Pinpoint the cell where the given text exists, returning its [X, Y] midpoint coordinate. 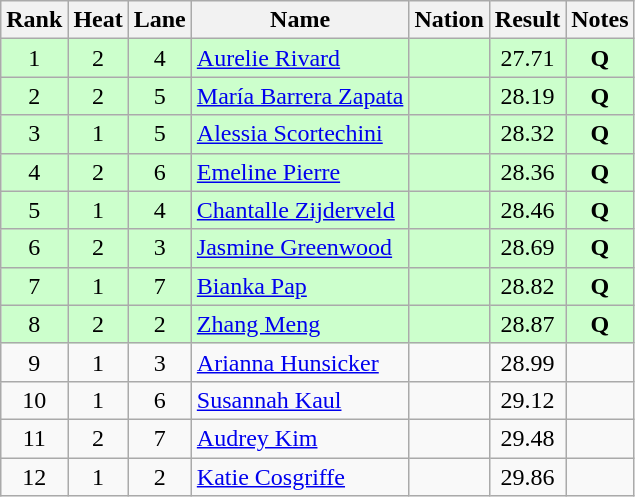
12 [34, 477]
Arianna Hunsicker [300, 362]
Zhang Meng [300, 324]
Name [300, 20]
28.19 [527, 96]
Susannah Kaul [300, 400]
Nation [449, 20]
María Barrera Zapata [300, 96]
Jasmine Greenwood [300, 248]
29.48 [527, 438]
Chantalle Zijderveld [300, 210]
Result [527, 20]
29.86 [527, 477]
27.71 [527, 58]
Rank [34, 20]
Audrey Kim [300, 438]
9 [34, 362]
11 [34, 438]
28.32 [527, 134]
Katie Cosgriffe [300, 477]
28.99 [527, 362]
29.12 [527, 400]
28.82 [527, 286]
Lane [160, 20]
Bianka Pap [300, 286]
Emeline Pierre [300, 172]
28.46 [527, 210]
Notes [600, 20]
Alessia Scortechini [300, 134]
Aurelie Rivard [300, 58]
28.69 [527, 248]
28.36 [527, 172]
Heat [98, 20]
8 [34, 324]
28.87 [527, 324]
10 [34, 400]
